Determine the [x, y] coordinate at the center of the cell enclosing the given text.  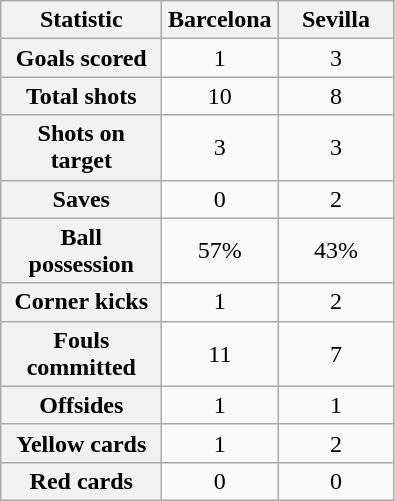
Barcelona [220, 20]
Ball possession [82, 250]
Total shots [82, 96]
Statistic [82, 20]
7 [336, 354]
Saves [82, 199]
57% [220, 250]
Red cards [82, 481]
Offsides [82, 405]
Yellow cards [82, 443]
Sevilla [336, 20]
Fouls committed [82, 354]
Goals scored [82, 58]
Corner kicks [82, 302]
11 [220, 354]
10 [220, 96]
8 [336, 96]
43% [336, 250]
Shots on target [82, 148]
